Capture the cell that displays the provided text and extract its (x, y) central coordinate. 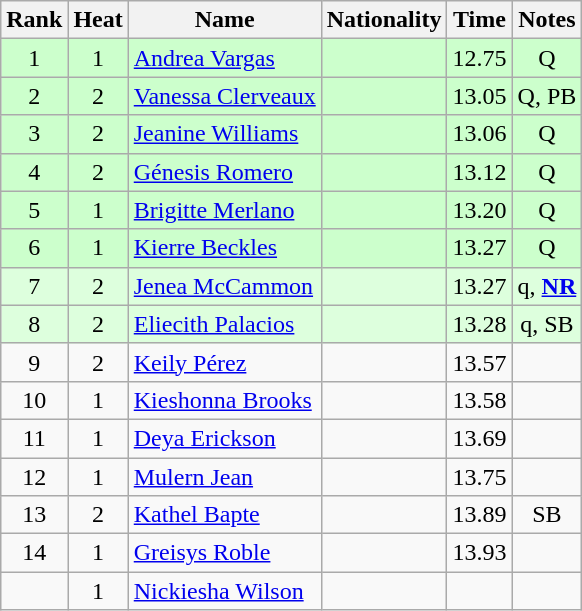
13.69 (480, 438)
13.06 (480, 134)
Jeanine Williams (224, 134)
9 (34, 362)
Deya Erickson (224, 438)
10 (34, 400)
13.89 (480, 515)
5 (34, 210)
13.05 (480, 96)
Jenea McCammon (224, 286)
Kierre Beckles (224, 248)
Kathel Bapte (224, 515)
Notes (547, 20)
Keily Pérez (224, 362)
SB (547, 515)
Eliecith Palacios (224, 324)
Mulern Jean (224, 477)
Rank (34, 20)
Nickiesha Wilson (224, 591)
12 (34, 477)
Nationality (384, 20)
8 (34, 324)
12.75 (480, 58)
Greisys Roble (224, 553)
4 (34, 172)
11 (34, 438)
13 (34, 515)
3 (34, 134)
Génesis Romero (224, 172)
Q, PB (547, 96)
Kieshonna Brooks (224, 400)
Brigitte Merlano (224, 210)
13.58 (480, 400)
q, NR (547, 286)
7 (34, 286)
13.75 (480, 477)
13.57 (480, 362)
13.93 (480, 553)
13.28 (480, 324)
6 (34, 248)
Name (224, 20)
q, SB (547, 324)
Heat (98, 20)
13.12 (480, 172)
Vanessa Clerveaux (224, 96)
Andrea Vargas (224, 58)
14 (34, 553)
13.20 (480, 210)
Time (480, 20)
